Pinpoint the cell where the given text exists, returning its (X, Y) midpoint coordinate. 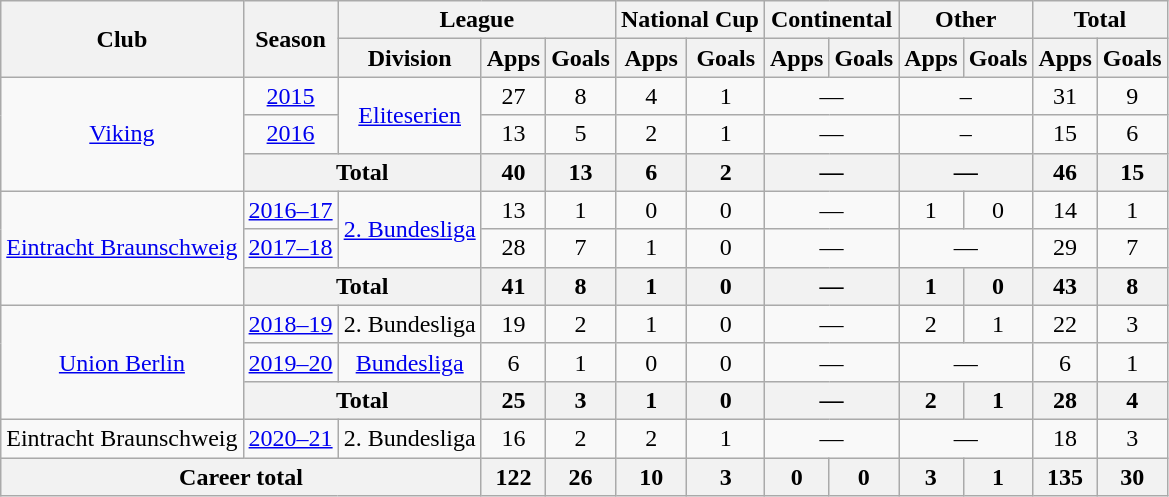
41 (513, 286)
27 (513, 96)
122 (513, 477)
National Cup (690, 20)
19 (513, 324)
2016 (290, 134)
46 (1065, 172)
2016–17 (290, 210)
10 (651, 477)
Viking (122, 134)
43 (1065, 286)
29 (1065, 248)
Continental (831, 20)
Eliteserien (410, 115)
18 (1065, 438)
2020–21 (290, 438)
30 (1132, 477)
Union Berlin (122, 362)
135 (1065, 477)
31 (1065, 96)
2018–19 (290, 324)
Other (966, 20)
Division (410, 58)
Career total (241, 477)
25 (513, 400)
Bundesliga (410, 362)
2015 (290, 96)
5 (581, 134)
2019–20 (290, 362)
40 (513, 172)
16 (513, 438)
26 (581, 477)
14 (1065, 210)
Club (122, 39)
9 (1132, 96)
Season (290, 39)
League (476, 20)
2017–18 (290, 248)
22 (1065, 324)
